Capture the cell that displays the provided text and extract its (X, Y) central coordinate. 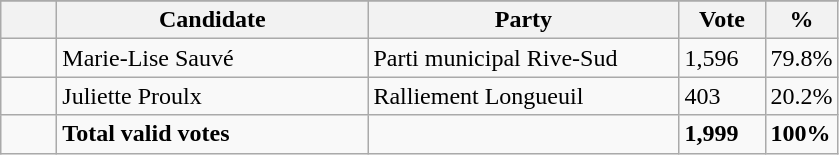
1,999 (722, 134)
Juliette Proulx (212, 96)
Marie-Lise Sauvé (212, 58)
1,596 (722, 58)
403 (722, 96)
Candidate (212, 20)
79.8% (802, 58)
Total valid votes (212, 134)
100% (802, 134)
Ralliement Longueuil (524, 96)
% (802, 20)
Party (524, 20)
Parti municipal Rive-Sud (524, 58)
Vote (722, 20)
20.2% (802, 96)
